Detect which cell encompasses the target text, then output its [X, Y] center coordinate. 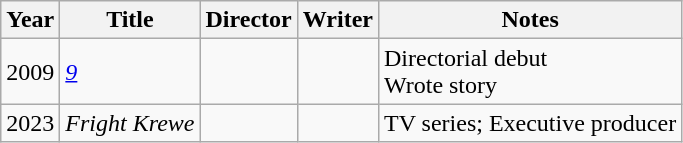
Notes [530, 20]
2009 [30, 72]
Title [130, 20]
TV series; Executive producer [530, 123]
Director [248, 20]
Year [30, 20]
Directorial debutWrote story [530, 72]
2023 [30, 123]
Fright Krewe [130, 123]
Writer [338, 20]
9 [130, 72]
